Find where the given text appears and provide that cell's center as (x, y) coordinate. 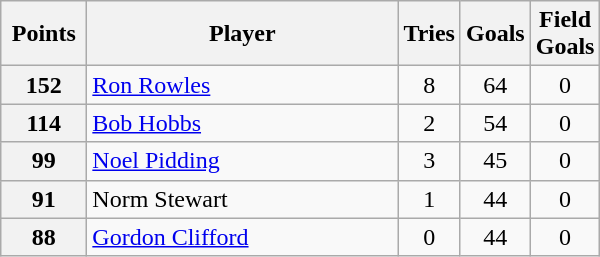
Tries (430, 34)
3 (430, 161)
91 (44, 199)
Bob Hobbs (242, 123)
Norm Stewart (242, 199)
Player (242, 34)
Goals (495, 34)
64 (495, 85)
88 (44, 237)
99 (44, 161)
8 (430, 85)
Ron Rowles (242, 85)
1 (430, 199)
45 (495, 161)
54 (495, 123)
152 (44, 85)
Field Goals (565, 34)
2 (430, 123)
Points (44, 34)
Noel Pidding (242, 161)
114 (44, 123)
Gordon Clifford (242, 237)
